Output the (x, y) coordinate of the center of the cell containing the given text.  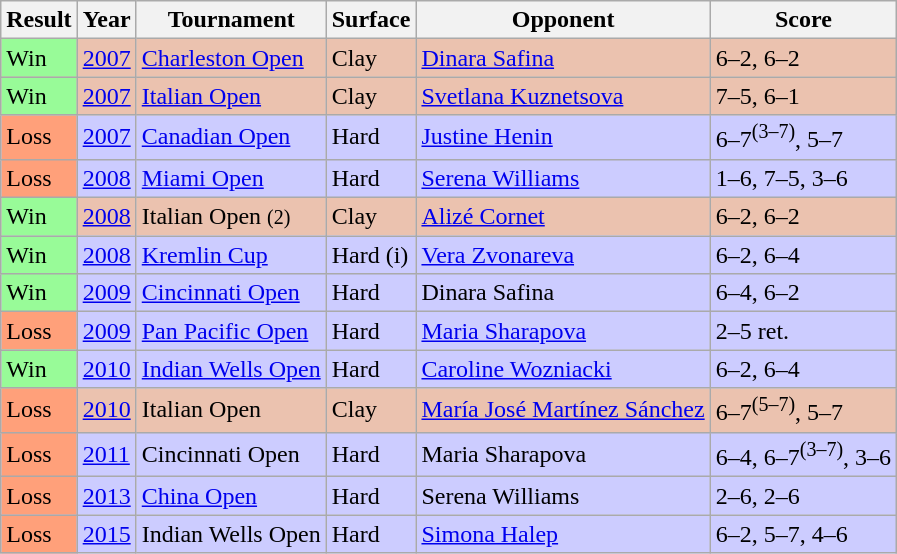
2011 (106, 454)
6–4, 6–2 (803, 293)
2–6, 2–6 (803, 496)
Alizé Cornet (563, 217)
Opponent (563, 20)
Vera Zvonareva (563, 255)
Simona Halep (563, 534)
Justine Henin (563, 138)
María José Martínez Sánchez (563, 410)
Surface (371, 20)
2015 (106, 534)
6–7(5–7), 5–7 (803, 410)
Result (39, 20)
Charleston Open (231, 58)
6–7(3–7), 5–7 (803, 138)
2013 (106, 496)
1–6, 7–5, 3–6 (803, 178)
Year (106, 20)
Pan Pacific Open (231, 331)
2–5 ret. (803, 331)
Canadian Open (231, 138)
Miami Open (231, 178)
Tournament (231, 20)
Caroline Wozniacki (563, 369)
Hard (i) (371, 255)
Italian Open (2) (231, 217)
6–2, 5–7, 4–6 (803, 534)
China Open (231, 496)
6–4, 6–7(3–7), 3–6 (803, 454)
Kremlin Cup (231, 255)
Score (803, 20)
Svetlana Kuznetsova (563, 96)
7–5, 6–1 (803, 96)
